Provide the (X, Y) coordinate of the cell's center where the given text is located.  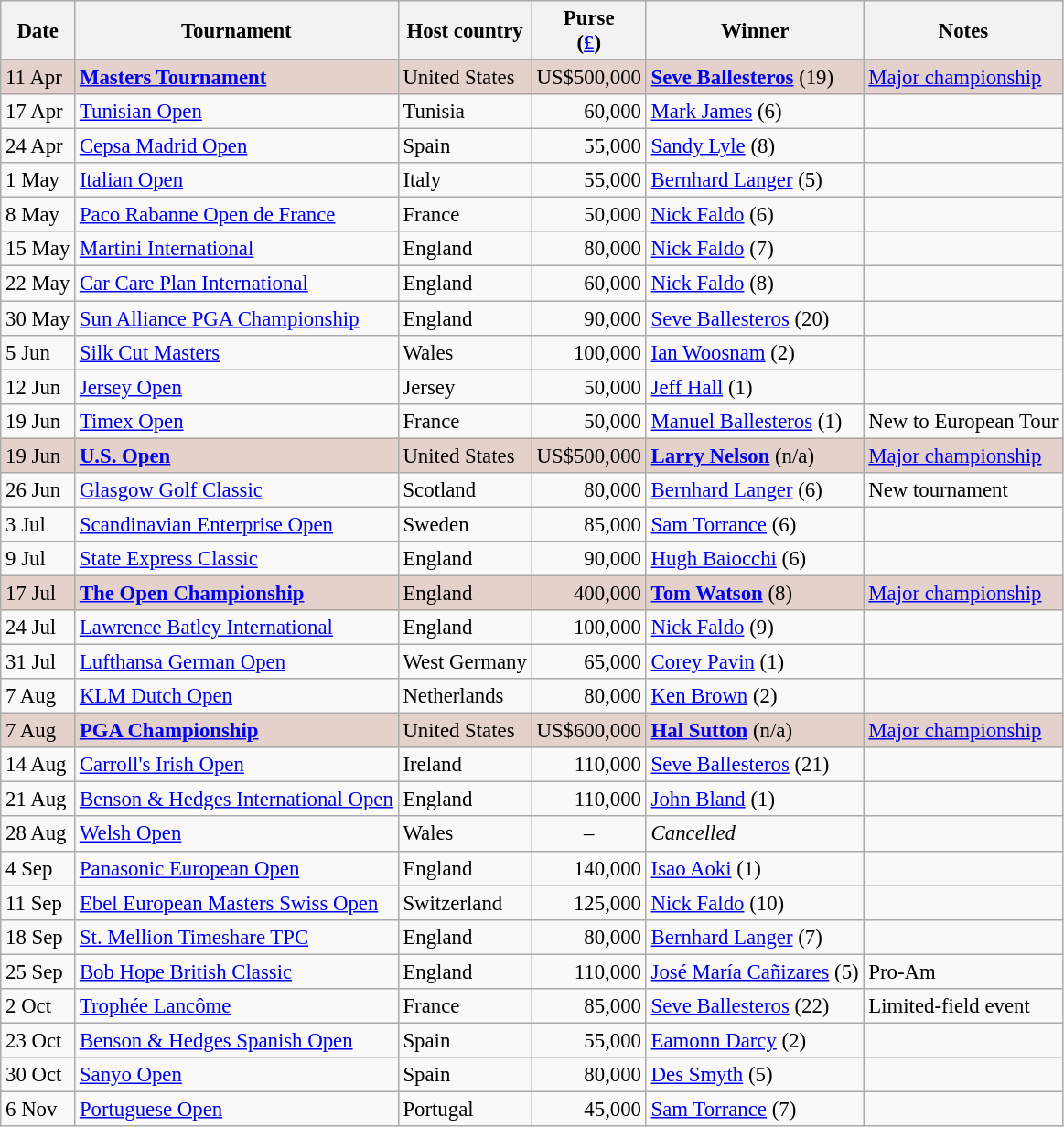
2 Oct (38, 1006)
Nick Faldo (10) (755, 903)
Netherlands (465, 696)
Tournament (237, 31)
24 Apr (38, 146)
125,000 (589, 903)
US$600,000 (589, 731)
Hal Sutton (n/a) (755, 731)
Corey Pavin (1) (755, 662)
Switzerland (465, 903)
30 May (38, 318)
12 Jun (38, 387)
Italy (465, 180)
Benson & Hedges International Open (237, 800)
West Germany (465, 662)
Ebel European Masters Swiss Open (237, 903)
Ireland (465, 765)
22 May (38, 284)
José María Cañizares (5) (755, 971)
Jersey (465, 387)
State Express Classic (237, 559)
9 Jul (38, 559)
Notes (963, 31)
Sam Torrance (7) (755, 1109)
Larry Nelson (n/a) (755, 456)
Paco Rabanne Open de France (237, 215)
Glasgow Golf Classic (237, 490)
Bernhard Langer (6) (755, 490)
Welsh Open (237, 834)
14 Aug (38, 765)
11 Sep (38, 903)
Sanyo Open (237, 1075)
Nick Faldo (6) (755, 215)
Des Smyth (5) (755, 1075)
28 Aug (38, 834)
8 May (38, 215)
23 Oct (38, 1040)
Manuel Ballesteros (1) (755, 421)
Eamonn Darcy (2) (755, 1040)
KLM Dutch Open (237, 696)
Tunisia (465, 112)
5 Jun (38, 352)
Winner (755, 31)
Jersey Open (237, 387)
Timex Open (237, 421)
3 Jul (38, 524)
Purse(£) (589, 31)
140,000 (589, 868)
John Bland (1) (755, 800)
400,000 (589, 593)
17 Jul (38, 593)
Martini International (237, 250)
Nick Faldo (9) (755, 628)
Scandinavian Enterprise Open (237, 524)
New tournament (963, 490)
1 May (38, 180)
15 May (38, 250)
Hugh Baiocchi (6) (755, 559)
26 Jun (38, 490)
The Open Championship (237, 593)
Sun Alliance PGA Championship (237, 318)
4 Sep (38, 868)
Cepsa Madrid Open (237, 146)
Nick Faldo (8) (755, 284)
Isao Aoki (1) (755, 868)
18 Sep (38, 937)
17 Apr (38, 112)
Ken Brown (2) (755, 696)
Silk Cut Masters (237, 352)
Sam Torrance (6) (755, 524)
Lawrence Batley International (237, 628)
30 Oct (38, 1075)
6 Nov (38, 1109)
New to European Tour (963, 421)
24 Jul (38, 628)
Masters Tournament (237, 78)
Date (38, 31)
Sweden (465, 524)
Tunisian Open (237, 112)
Portuguese Open (237, 1109)
Jeff Hall (1) (755, 387)
45,000 (589, 1109)
Italian Open (237, 180)
Benson & Hedges Spanish Open (237, 1040)
Sandy Lyle (8) (755, 146)
Limited-field event (963, 1006)
65,000 (589, 662)
Cancelled (755, 834)
Seve Ballesteros (21) (755, 765)
Lufthansa German Open (237, 662)
Seve Ballesteros (22) (755, 1006)
Nick Faldo (7) (755, 250)
Seve Ballesteros (19) (755, 78)
Ian Woosnam (2) (755, 352)
11 Apr (38, 78)
Host country (465, 31)
– (589, 834)
21 Aug (38, 800)
Pro-Am (963, 971)
Tom Watson (8) (755, 593)
Mark James (6) (755, 112)
Bernhard Langer (7) (755, 937)
St. Mellion Timeshare TPC (237, 937)
PGA Championship (237, 731)
Panasonic European Open (237, 868)
Carroll's Irish Open (237, 765)
31 Jul (38, 662)
25 Sep (38, 971)
Seve Ballesteros (20) (755, 318)
Portugal (465, 1109)
Trophée Lancôme (237, 1006)
Bob Hope British Classic (237, 971)
U.S. Open (237, 456)
Car Care Plan International (237, 284)
Scotland (465, 490)
Bernhard Langer (5) (755, 180)
